Pinpoint the cell where the given text exists, returning its [x, y] midpoint coordinate. 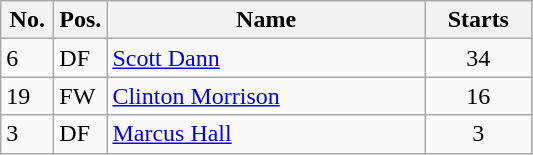
No. [28, 20]
FW [80, 96]
6 [28, 58]
Starts [478, 20]
Pos. [80, 20]
16 [478, 96]
Marcus Hall [266, 134]
Clinton Morrison [266, 96]
19 [28, 96]
Scott Dann [266, 58]
Name [266, 20]
34 [478, 58]
